Return the (X, Y) coordinate for the center point of the cell that contains the specified text.  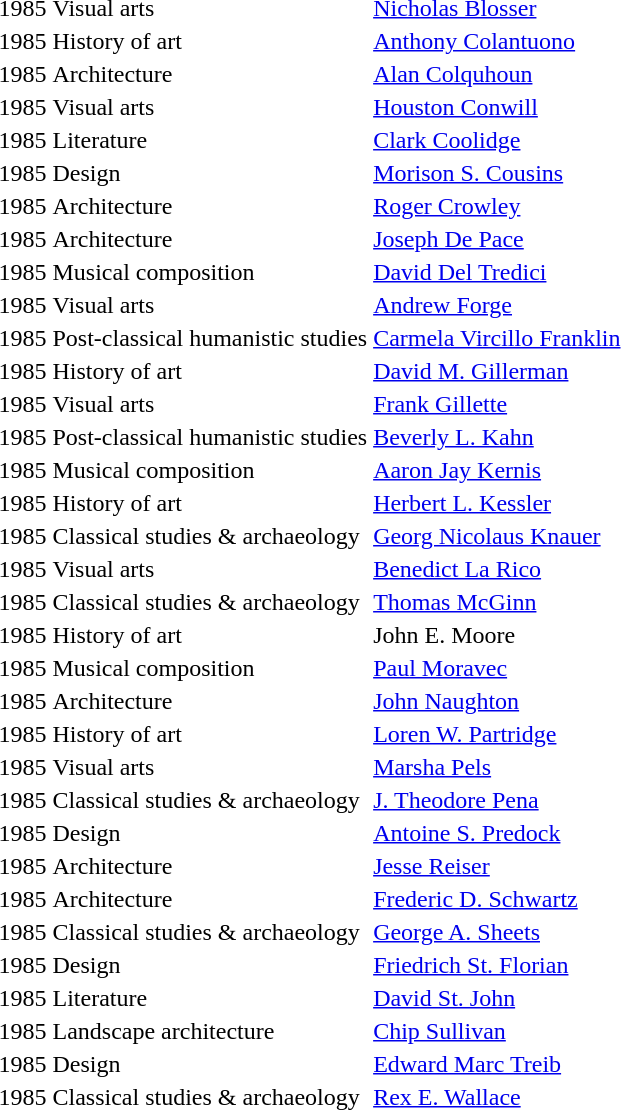
Landscape architecture (210, 1031)
